Find where the given text appears and provide that cell's center as [X, Y] coordinate. 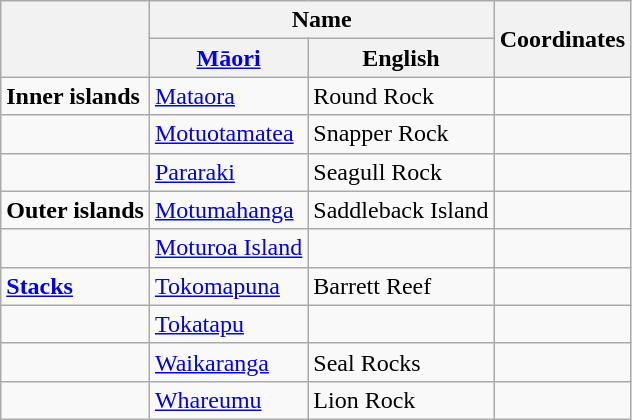
Seal Rocks [401, 362]
Round Rock [401, 96]
Seagull Rock [401, 172]
Tokatapu [228, 324]
Name [322, 20]
Moturoa Island [228, 248]
Pararaki [228, 172]
Waikaranga [228, 362]
English [401, 58]
Lion Rock [401, 400]
Motuotamatea [228, 134]
Inner islands [76, 96]
Mataora [228, 96]
Snapper Rock [401, 134]
Whareumu [228, 400]
Māori [228, 58]
Stacks [76, 286]
Motumahanga [228, 210]
Coordinates [562, 39]
Saddleback Island [401, 210]
Barrett Reef [401, 286]
Tokomapuna [228, 286]
Outer islands [76, 210]
